Find where the given text appears and provide that cell's center as [X, Y] coordinate. 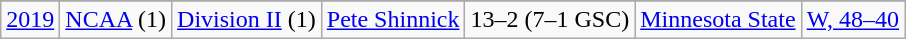
2019 [30, 20]
Division II (1) [247, 20]
Minnesota State [718, 20]
NCAA (1) [116, 20]
13–2 (7–1 GSC) [550, 20]
W, 48–40 [853, 20]
Pete Shinnick [393, 20]
